Return [X, Y] of the center of cell containing provided text 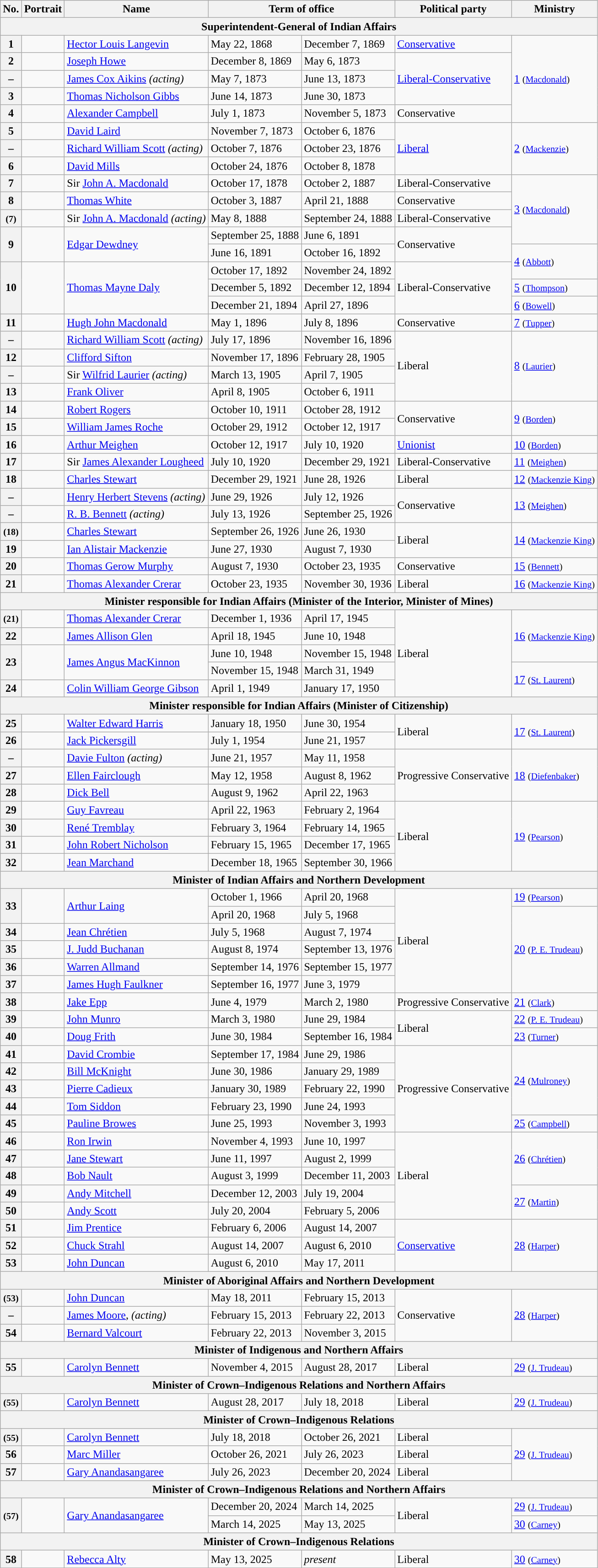
Dick Bell [136, 793]
October 24, 1876 [255, 166]
September 24, 1888 [348, 218]
20 (P. E. Trudeau) [555, 949]
11 (Meighen) [555, 462]
3 (Macdonald) [555, 209]
March 2, 1980 [348, 1002]
Minister responsible for Indian Affairs (Minister of the Interior, Minister of Mines) [299, 601]
9 (Borden) [555, 418]
(21) [11, 619]
Thomas White [136, 200]
October 6, 1876 [348, 131]
Andy Mitchell [136, 1193]
October 16, 1892 [348, 253]
October 2, 1887 [348, 183]
1 [11, 44]
February 15, 1965 [255, 845]
July 1, 1873 [255, 113]
December 1, 1936 [255, 619]
July 1, 1954 [255, 740]
Tom Siddon [136, 1106]
October 3, 1887 [255, 200]
James Hugh Faulkner [136, 984]
47 [11, 1158]
20 [11, 566]
27 [11, 776]
Superintendent-General of Indian Affairs [299, 27]
April 18, 1945 [255, 636]
April 7, 1905 [348, 375]
July 12, 1926 [348, 496]
23 [11, 662]
Pauline Browes [136, 1124]
September 30, 1966 [348, 862]
19 [11, 549]
October 8, 1878 [348, 166]
Name [136, 9]
December 8, 1869 [255, 61]
17 [11, 462]
Edgar Dewdney [136, 244]
December 7, 1869 [348, 44]
May 8, 1888 [255, 218]
June 16, 1891 [255, 253]
18 [11, 479]
21 [11, 584]
April 27, 1896 [348, 305]
December 11, 2003 [348, 1176]
24 (Mulroney) [555, 1080]
53 [11, 1263]
15 (Bennett) [555, 566]
13 (Meighen) [555, 505]
November 16, 1896 [348, 340]
Guy Favreau [136, 810]
Doug Frith [136, 1036]
Sir John A. Macdonald (acting) [136, 218]
February 23, 1990 [255, 1106]
27 (Martin) [555, 1202]
February 28, 1905 [348, 357]
May 17, 2011 [348, 1263]
Bill McKnight [136, 1072]
December 12, 2003 [255, 1193]
March 13, 1905 [255, 375]
June 10, 1997 [348, 1141]
Jim Prentice [136, 1228]
December 12, 1894 [348, 288]
June 13, 1873 [348, 79]
May 1, 1896 [255, 323]
16 [11, 444]
Thomas Mayne Daly [136, 288]
June 27, 1930 [255, 549]
November 4, 1993 [255, 1141]
June 26, 1930 [348, 532]
August 9, 1962 [255, 793]
12 [11, 357]
November 4, 2015 [255, 1368]
14 (Mackenzie King) [555, 540]
January 17, 1950 [348, 688]
David Laird [136, 131]
33 [11, 906]
12 (Mackenzie King) [555, 479]
June 6, 1891 [348, 236]
R. B. Bennett (acting) [136, 514]
April 17, 1945 [348, 619]
June 24, 1993 [348, 1106]
Sir John A. Macdonald [136, 183]
February 22, 1990 [348, 1089]
October 7, 1876 [255, 148]
50 [11, 1211]
October 6, 1911 [348, 392]
December 18, 1965 [255, 862]
39 [11, 1019]
7 [11, 183]
November 17, 1896 [255, 357]
25 [11, 723]
August 3, 1999 [255, 1176]
43 [11, 1089]
July 17, 1896 [255, 340]
5 [11, 131]
James Allison Glen [136, 636]
November 24, 1892 [348, 270]
Colin William George Gibson [136, 688]
February 3, 1964 [255, 828]
Arthur Laing [136, 906]
December 21, 1894 [255, 305]
Robert Rogers [136, 410]
Clifford Sifton [136, 357]
Political party [453, 9]
October 29, 1912 [255, 427]
Jean Chrétien [136, 932]
34 [11, 932]
Unionist [453, 444]
38 [11, 1002]
(57) [11, 1515]
Minister of Indigenous and Northern Affairs [299, 1350]
Warren Allmand [136, 967]
1 (Macdonald) [555, 79]
Minister of Aboriginal Affairs and Northern Development [299, 1280]
5 (Thompson) [555, 288]
Rebecca Alty [136, 1559]
June 30, 1954 [348, 723]
August 7, 1974 [348, 932]
David Crombie [136, 1054]
June 29, 1984 [348, 1019]
42 [11, 1072]
February 6, 2006 [255, 1228]
(7) [11, 218]
4 (Abbott) [555, 262]
2 [11, 61]
Hugh John Macdonald [136, 323]
Sir Wilfrid Laurier (acting) [136, 375]
February 5, 2006 [348, 1211]
Hector Louis Langevin [136, 44]
18 (Diefenbaker) [555, 775]
James Moore, (acting) [136, 1315]
October 17, 1878 [255, 183]
Pierre Cadieux [136, 1089]
June 29, 1986 [348, 1054]
Minister of Indian Affairs and Northern Development [299, 880]
June 30, 1986 [255, 1072]
William James Roche [136, 427]
Walter Edward Harris [136, 723]
49 [11, 1193]
37 [11, 984]
Term of office [301, 9]
November 3, 1993 [348, 1124]
James Cox Aikins (acting) [136, 79]
Thomas Nicholson Gibbs [136, 96]
Jean Marchand [136, 862]
Marc Miller [136, 1455]
29 [11, 810]
Jake Epp [136, 1002]
Ron Irwin [136, 1141]
6 [11, 166]
December 17, 1965 [348, 845]
June 30, 1984 [255, 1036]
23 (Turner) [555, 1036]
May 11, 1958 [348, 758]
June 30, 1873 [348, 96]
present [348, 1559]
26 (Chrétien) [555, 1158]
Ellen Fairclough [136, 776]
54 [11, 1333]
Chuck Strahl [136, 1245]
Jack Pickersgill [136, 740]
15 [11, 427]
June 29, 1926 [255, 496]
August 8, 1962 [348, 776]
Andy Scott [136, 1211]
November 30, 1936 [348, 584]
Ministry [555, 9]
9 [11, 244]
September 15, 1977 [348, 967]
October 10, 1911 [255, 410]
(18) [11, 532]
April 1, 1949 [255, 688]
52 [11, 1245]
57 [11, 1472]
February 14, 1965 [348, 828]
Bob Nault [136, 1176]
8 (Laurier) [555, 366]
November 7, 1873 [255, 131]
45 [11, 1124]
June 14, 1873 [255, 96]
August 2, 1999 [348, 1158]
David Mills [136, 166]
46 [11, 1141]
January 30, 1989 [255, 1089]
July 13, 1926 [255, 514]
Jane Stewart [136, 1158]
11 [11, 323]
10 (Borden) [555, 444]
October 28, 1912 [348, 410]
September 25, 1926 [348, 514]
10 [11, 288]
28 [11, 793]
July 8, 1896 [348, 323]
31 [11, 845]
January 18, 1950 [255, 723]
J. Judd Buchanan [136, 949]
John Munro [136, 1019]
September 14, 1976 [255, 967]
December 5, 1892 [255, 288]
Arthur Meighen [136, 444]
Sir James Alexander Lougheed [136, 462]
September 16, 1984 [348, 1036]
September 13, 1976 [348, 949]
40 [11, 1036]
55 [11, 1368]
July 20, 2004 [255, 1211]
August 8, 1974 [255, 949]
3 [11, 96]
René Tremblay [136, 828]
4 [11, 113]
58 [11, 1559]
May 7, 1873 [255, 79]
October 23, 1876 [348, 148]
September 25, 1888 [255, 236]
30 [11, 828]
October 1, 1966 [255, 897]
July 19, 2004 [348, 1193]
March 3, 1980 [255, 1019]
June 28, 1926 [348, 479]
2 (Mackenzie) [555, 148]
April 21, 1888 [348, 200]
56 [11, 1455]
James Angus MacKinnon [136, 662]
Davie Fulton (acting) [136, 758]
24 [11, 688]
June 4, 1979 [255, 1002]
Alexander Campbell [136, 113]
John Robert Nicholson [136, 845]
January 29, 1989 [348, 1072]
Bernard Valcourt [136, 1333]
35 [11, 949]
13 [11, 392]
22 [11, 636]
32 [11, 862]
7 (Tupper) [555, 323]
November 5, 1873 [348, 113]
February 2, 1964 [348, 810]
Minister responsible for Indian Affairs (Minister of Citizenship) [299, 706]
Henry Herbert Stevens (acting) [136, 496]
41 [11, 1054]
Portrait [43, 9]
No. [11, 9]
6 (Bowell) [555, 305]
September 17, 1984 [255, 1054]
26 [11, 740]
Thomas Gerow Murphy [136, 566]
May 12, 1958 [255, 776]
October 17, 1892 [255, 270]
September 16, 1977 [255, 984]
14 [11, 410]
March 31, 1949 [348, 671]
48 [11, 1176]
36 [11, 967]
May 6, 1873 [348, 61]
June 25, 1993 [255, 1124]
Ian Alistair Mackenzie [136, 549]
September 26, 1926 [255, 532]
8 [11, 200]
25 (Campbell) [555, 1124]
21 (Clark) [555, 1002]
51 [11, 1228]
May 18, 2011 [255, 1298]
June 3, 1979 [348, 984]
22 (P. E. Trudeau) [555, 1019]
Joseph Howe [136, 61]
November 3, 2015 [348, 1333]
44 [11, 1106]
(53) [11, 1298]
May 22, 1868 [255, 44]
Frank Oliver [136, 392]
June 11, 1997 [255, 1158]
April 8, 1905 [255, 392]
